Extract the (X, Y) coordinate from the center of the cell holding the provided text.  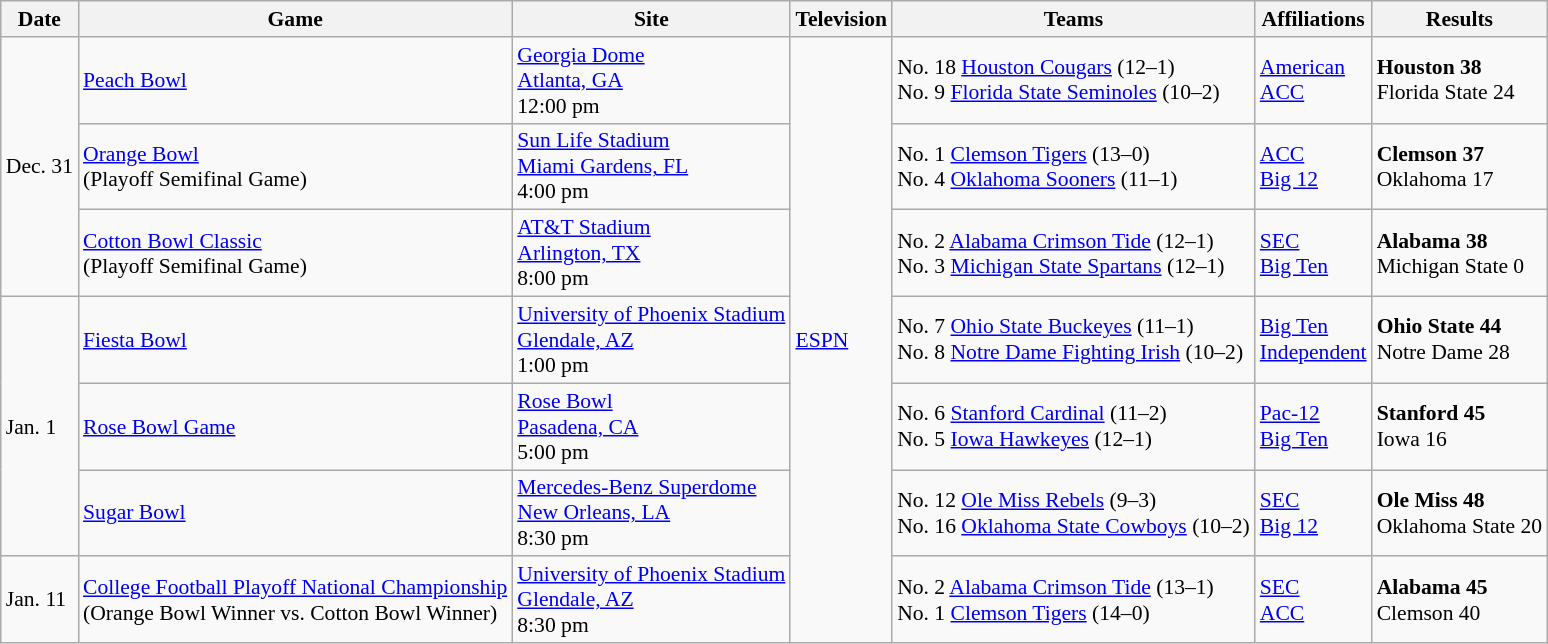
No. 7 Ohio State Buckeyes (11–1) No. 8 Notre Dame Fighting Irish (10–2) (1074, 340)
Big TenIndependent (1314, 340)
Georgia DomeAtlanta, GA12:00 pm (651, 80)
University of Phoenix StadiumGlendale, AZ1:00 pm (651, 340)
Ohio State 44 Notre Dame 28 (1460, 340)
SECACC (1314, 600)
Rose Bowl Game (295, 426)
Orange Bowl(Playoff Semifinal Game) (295, 166)
Jan. 1 (40, 427)
University of Phoenix Stadium Glendale, AZ8:30 pm (651, 600)
Alabama 38 Michigan State 0 (1460, 254)
SECBig Ten (1314, 254)
SECBig 12 (1314, 514)
Fiesta Bowl (295, 340)
Television (841, 19)
No. 2 Alabama Crimson Tide (12–1)No. 3 Michigan State Spartans (12–1) (1074, 254)
No. 6 Stanford Cardinal (11–2)No. 5 Iowa Hawkeyes (12–1) (1074, 426)
AT&T StadiumArlington, TX8:00 pm (651, 254)
Site (651, 19)
Pac-12Big Ten (1314, 426)
Mercedes-Benz SuperdomeNew Orleans, LA8:30 pm (651, 514)
No. 18 Houston Cougars (12–1) No. 9 Florida State Seminoles (10–2) (1074, 80)
No. 2 Alabama Crimson Tide (13–1)No. 1 Clemson Tigers (14–0) (1074, 600)
ESPN (841, 340)
Cotton Bowl Classic(Playoff Semifinal Game) (295, 254)
Peach Bowl (295, 80)
Date (40, 19)
ACCBig 12 (1314, 166)
Alabama 45Clemson 40 (1460, 600)
No. 12 Ole Miss Rebels (9–3)No. 16 Oklahoma State Cowboys (10–2) (1074, 514)
Clemson 37 Oklahoma 17 (1460, 166)
Stanford 45Iowa 16 (1460, 426)
Ole Miss 48Oklahoma State 20 (1460, 514)
Houston 38Florida State 24 (1460, 80)
Game (295, 19)
Jan. 11 (40, 600)
Dec. 31 (40, 167)
Sun Life StadiumMiami Gardens, FL4:00 pm (651, 166)
Teams (1074, 19)
Results (1460, 19)
Sugar Bowl (295, 514)
No. 1 Clemson Tigers (13–0)No. 4 Oklahoma Sooners (11–1) (1074, 166)
College Football Playoff National Championship(Orange Bowl Winner vs. Cotton Bowl Winner) (295, 600)
Rose BowlPasadena, CA5:00 pm (651, 426)
Affiliations (1314, 19)
AmericanACC (1314, 80)
